Locate the cell with the specified text and output its (x, y) center coordinate. 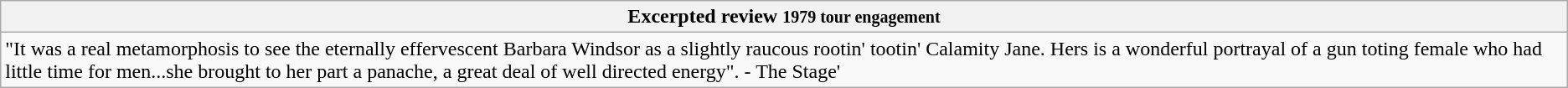
Excerpted review 1979 tour engagement (784, 17)
